Search for the cell housing the specified text and yield its (X, Y) center coordinate. 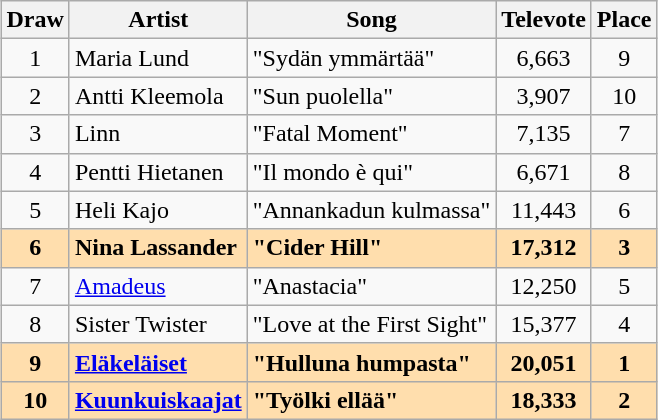
6,671 (544, 172)
7,135 (544, 134)
20,051 (544, 362)
"Työlki ellää" (372, 400)
15,377 (544, 324)
"Anastacia" (372, 286)
Artist (158, 20)
3,907 (544, 96)
Televote (544, 20)
"Hulluna humpasta" (372, 362)
12,250 (544, 286)
"Il mondo è qui" (372, 172)
"Love at the First Sight" (372, 324)
Linn (158, 134)
"Cider Hill" (372, 248)
17,312 (544, 248)
Draw (35, 20)
"Sydän ymmärtää" (372, 58)
Song (372, 20)
Eläkeläiset (158, 362)
"Fatal Moment" (372, 134)
Pentti Hietanen (158, 172)
Amadeus (158, 286)
Heli Kajo (158, 210)
"Sun puolella" (372, 96)
Place (624, 20)
Maria Lund (158, 58)
Sister Twister (158, 324)
18,333 (544, 400)
6,663 (544, 58)
11,443 (544, 210)
Nina Lassander (158, 248)
"Annankadun kulmassa" (372, 210)
Kuunkuiskaajat (158, 400)
Antti Kleemola (158, 96)
